Identify which cell holds the provided text, then report its [x, y] central coordinate. 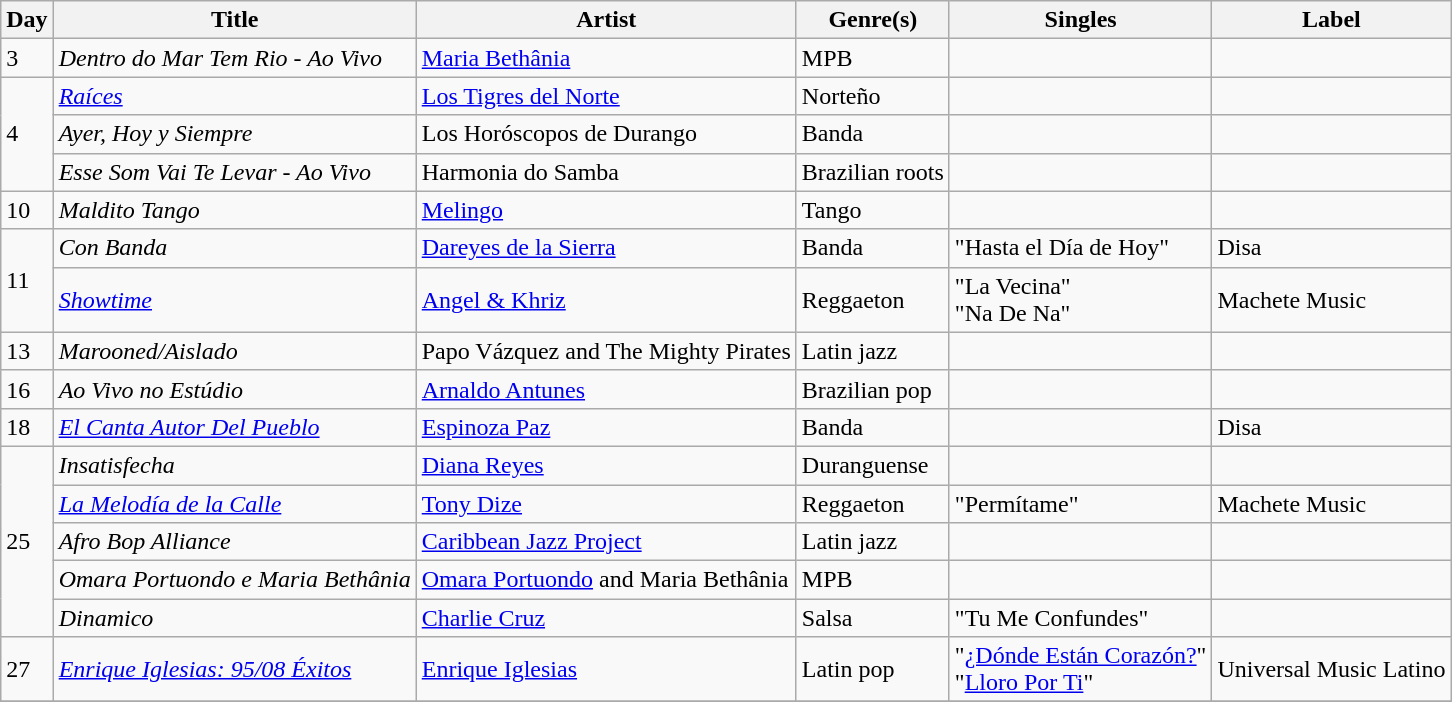
Omara Portuondo and Maria Bethânia [606, 580]
Genre(s) [872, 20]
Universal Music Latino [1332, 670]
18 [27, 427]
Maria Bethânia [606, 58]
Norteño [872, 96]
25 [27, 541]
"¿Dónde Están Corazón?""Lloro Por Ti" [1080, 670]
11 [27, 280]
Marooned/Aislado [234, 351]
Afro Bop Alliance [234, 542]
10 [27, 210]
Papo Vázquez and The Mighty Pirates [606, 351]
Ayer, Hoy y Siempre [234, 134]
Singles [1080, 20]
4 [27, 134]
Harmonia do Samba [606, 172]
Enrique Iglesias: 95/08 Éxitos [234, 670]
Diana Reyes [606, 465]
Tango [872, 210]
Raíces [234, 96]
Latin pop [872, 670]
Caribbean Jazz Project [606, 542]
Duranguense [872, 465]
Charlie Cruz [606, 618]
Day [27, 20]
Dareyes de la Sierra [606, 248]
"Tu Me Confundes" [1080, 618]
27 [27, 670]
Esse Som Vai Te Levar - Ao Vivo [234, 172]
Brazilian roots [872, 172]
Artist [606, 20]
Maldito Tango [234, 210]
Espinoza Paz [606, 427]
Showtime [234, 300]
La Melodía de la Calle [234, 503]
"Hasta el Día de Hoy" [1080, 248]
13 [27, 351]
Con Banda [234, 248]
Dinamico [234, 618]
Dentro do Mar Tem Rio - Ao Vivo [234, 58]
Omara Portuondo e Maria Bethânia [234, 580]
Insatisfecha [234, 465]
16 [27, 389]
Los Tigres del Norte [606, 96]
Arnaldo Antunes [606, 389]
Label [1332, 20]
Tony Dize [606, 503]
Brazilian pop [872, 389]
Enrique Iglesias [606, 670]
Los Horóscopos de Durango [606, 134]
3 [27, 58]
"La Vecina""Na De Na" [1080, 300]
El Canta Autor Del Pueblo [234, 427]
Salsa [872, 618]
"Permítame" [1080, 503]
Angel & Khriz [606, 300]
Ao Vivo no Estúdio [234, 389]
Title [234, 20]
Melingo [606, 210]
